Return the [x, y] coordinate for the center point of the cell that contains the specified text.  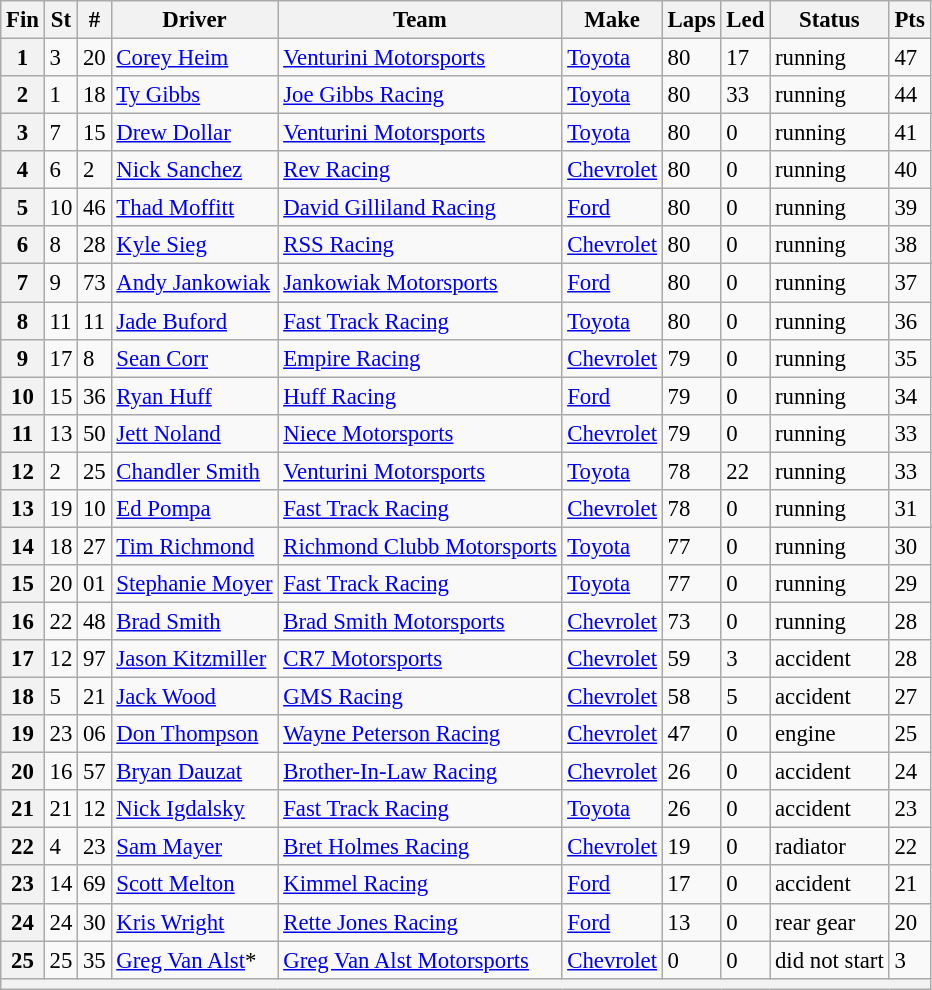
59 [692, 659]
29 [910, 584]
01 [94, 584]
Brad Smith Motorsports [420, 621]
engine [830, 734]
97 [94, 659]
Ed Pompa [194, 509]
radiator [830, 847]
Jack Wood [194, 697]
Driver [194, 20]
57 [94, 772]
Jason Kitzmiller [194, 659]
06 [94, 734]
CR7 Motorsports [420, 659]
69 [94, 885]
GMS Racing [420, 697]
Joe Gibbs Racing [420, 95]
Tim Richmond [194, 546]
RSS Racing [420, 245]
50 [94, 433]
Huff Racing [420, 396]
44 [910, 95]
Greg Van Alst* [194, 960]
58 [692, 697]
Kimmel Racing [420, 885]
Andy Jankowiak [194, 283]
David Gilliland Racing [420, 208]
41 [910, 133]
Kyle Sieg [194, 245]
46 [94, 208]
Sean Corr [194, 358]
Team [420, 20]
Niece Motorsports [420, 433]
Ty Gibbs [194, 95]
Led [746, 20]
39 [910, 208]
Bryan Dauzat [194, 772]
34 [910, 396]
Richmond Clubb Motorsports [420, 546]
38 [910, 245]
Corey Heim [194, 58]
# [94, 20]
Empire Racing [420, 358]
Sam Mayer [194, 847]
Kris Wright [194, 922]
37 [910, 283]
Rev Racing [420, 170]
Drew Dollar [194, 133]
48 [94, 621]
Stephanie Moyer [194, 584]
Laps [692, 20]
Fin [23, 20]
Status [830, 20]
Jade Buford [194, 321]
31 [910, 509]
rear gear [830, 922]
Don Thompson [194, 734]
did not start [830, 960]
Pts [910, 20]
Scott Melton [194, 885]
Brother-In-Law Racing [420, 772]
Nick Igdalsky [194, 809]
Thad Moffitt [194, 208]
Jankowiak Motorsports [420, 283]
Greg Van Alst Motorsports [420, 960]
Brad Smith [194, 621]
St [60, 20]
Nick Sanchez [194, 170]
Make [612, 20]
Bret Holmes Racing [420, 847]
Ryan Huff [194, 396]
Chandler Smith [194, 471]
Wayne Peterson Racing [420, 734]
40 [910, 170]
Rette Jones Racing [420, 922]
Jett Noland [194, 433]
